Provide the (X, Y) coordinate of the cell's center where the given text is located.  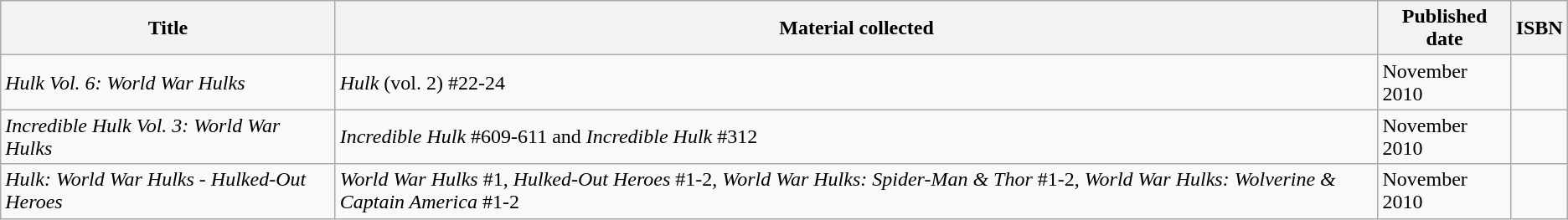
Hulk (vol. 2) #22-24 (856, 82)
Incredible Hulk #609-611 and Incredible Hulk #312 (856, 137)
Title (168, 28)
Incredible Hulk Vol. 3: World War Hulks (168, 137)
Hulk Vol. 6: World War Hulks (168, 82)
ISBN (1540, 28)
Hulk: World War Hulks - Hulked-Out Heroes (168, 191)
Published date (1444, 28)
World War Hulks #1, Hulked-Out Heroes #1-2, World War Hulks: Spider-Man & Thor #1-2, World War Hulks: Wolverine & Captain America #1-2 (856, 191)
Material collected (856, 28)
